From the cell containing the given text, extract its center point as [x, y] coordinate. 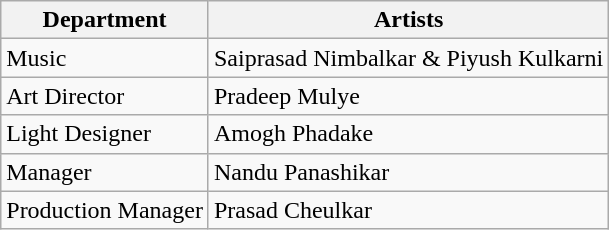
Production Manager [105, 210]
Artists [408, 20]
Art Director [105, 96]
Manager [105, 172]
Saiprasad Nimbalkar & Piyush Kulkarni [408, 58]
Amogh Phadake [408, 134]
Pradeep Mulye [408, 96]
Light Designer [105, 134]
Nandu Panashikar [408, 172]
Prasad Cheulkar [408, 210]
Department [105, 20]
Music [105, 58]
